For the text-containing cell, return its midpoint in (x, y) coordinate format. 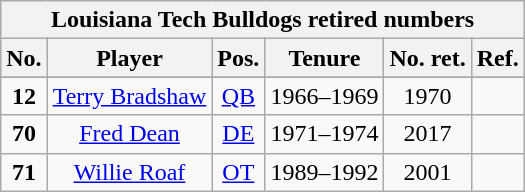
No. (24, 58)
Fred Dean (130, 134)
OT (238, 172)
Pos. (238, 58)
1971–1974 (324, 134)
12 (24, 96)
1989–1992 (324, 172)
DE (238, 134)
Willie Roaf (130, 172)
70 (24, 134)
1966–1969 (324, 96)
Terry Bradshaw (130, 96)
Ref. (498, 58)
Tenure (324, 58)
Louisiana Tech Bulldogs retired numbers (263, 20)
QB (238, 96)
2017 (428, 134)
Player (130, 58)
No. ret. (428, 58)
2001 (428, 172)
71 (24, 172)
1970 (428, 96)
